Extract the [X, Y] coordinate from the center of the cell holding the provided text.  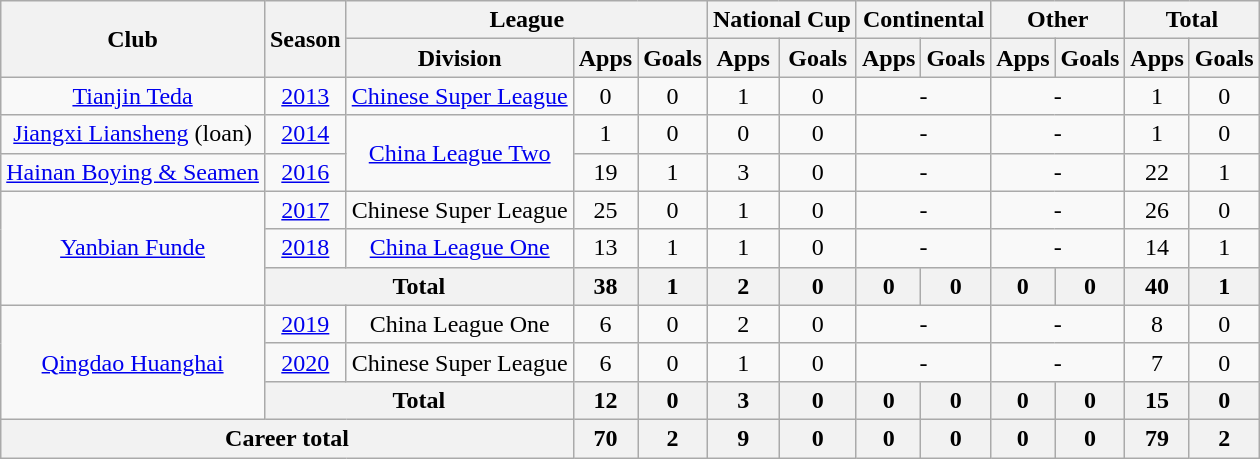
26 [1157, 210]
Yanbian Funde [133, 248]
2019 [305, 324]
13 [605, 248]
14 [1157, 248]
Hainan Boying & Seamen [133, 172]
19 [605, 172]
2020 [305, 362]
Season [305, 39]
2013 [305, 96]
2018 [305, 248]
Division [460, 58]
Club [133, 39]
12 [605, 400]
National Cup [782, 20]
Tianjin Teda [133, 96]
Qingdao Huanghai [133, 362]
2017 [305, 210]
38 [605, 286]
8 [1157, 324]
25 [605, 210]
40 [1157, 286]
League [526, 20]
79 [1157, 438]
22 [1157, 172]
Career total [287, 438]
2014 [305, 134]
9 [743, 438]
Continental [923, 20]
7 [1157, 362]
2016 [305, 172]
Other [1058, 20]
Jiangxi Liansheng (loan) [133, 134]
15 [1157, 400]
China League Two [460, 153]
70 [605, 438]
